Search for the cell housing the specified text and yield its (X, Y) center coordinate. 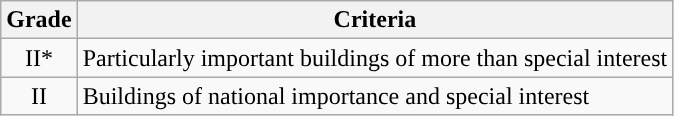
II* (39, 58)
Grade (39, 20)
Particularly important buildings of more than special interest (375, 58)
II (39, 96)
Buildings of national importance and special interest (375, 96)
Criteria (375, 20)
